Determine the (x, y) coordinate at the center of the cell enclosing the given text.  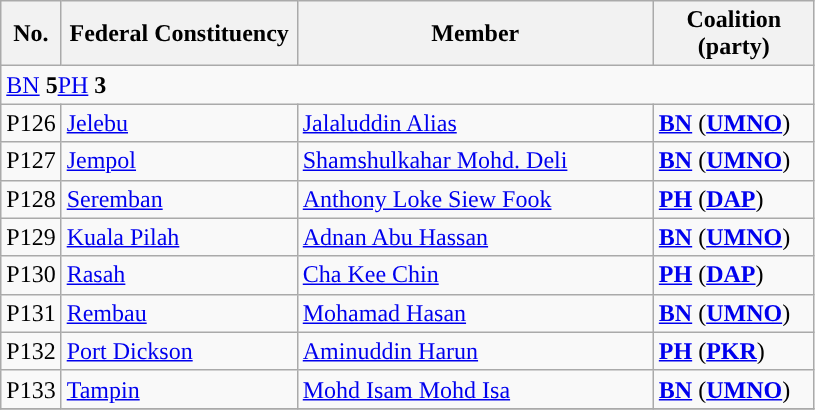
No. (31, 34)
Jalaluddin Alias (475, 123)
Kuala Pilah (179, 237)
Mohamad Hasan (475, 313)
P127 (31, 161)
Jempol (179, 161)
Member (475, 34)
Rembau (179, 313)
P133 (31, 389)
BN 5PH 3 (408, 85)
P131 (31, 313)
P128 (31, 199)
Shamshulkahar Mohd. Deli (475, 161)
Anthony Loke Siew Fook (475, 199)
Seremban (179, 199)
Adnan Abu Hassan (475, 237)
P129 (31, 237)
Cha Kee Chin (475, 275)
Federal Constituency (179, 34)
Coalition (party) (734, 34)
P130 (31, 275)
P126 (31, 123)
Jelebu (179, 123)
Aminuddin Harun (475, 351)
Tampin (179, 389)
PH (PKR) (734, 351)
P132 (31, 351)
Mohd Isam Mohd Isa (475, 389)
Port Dickson (179, 351)
Rasah (179, 275)
